Extract the [X, Y] coordinate from the center of the cell holding the provided text.  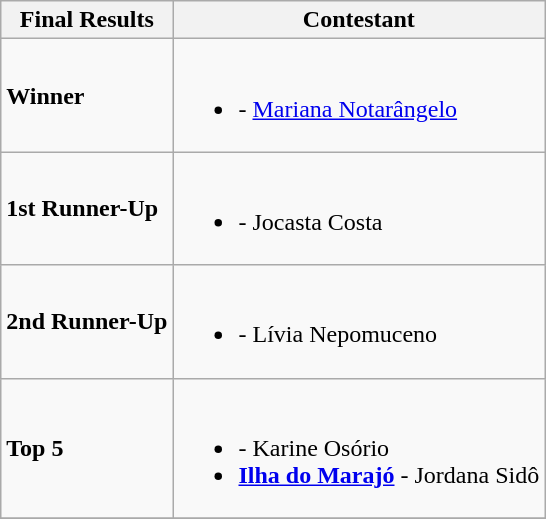
- Mariana Notarângelo [359, 96]
Contestant [359, 20]
- Lívia Nepomuceno [359, 322]
1st Runner-Up [87, 208]
2nd Runner-Up [87, 322]
Final Results [87, 20]
Winner [87, 96]
Top 5 [87, 448]
- Jocasta Costa [359, 208]
- Karine Osório Ilha do Marajó - Jordana Sidô [359, 448]
